Determine the (X, Y) coordinate at the center of the cell enclosing the given text.  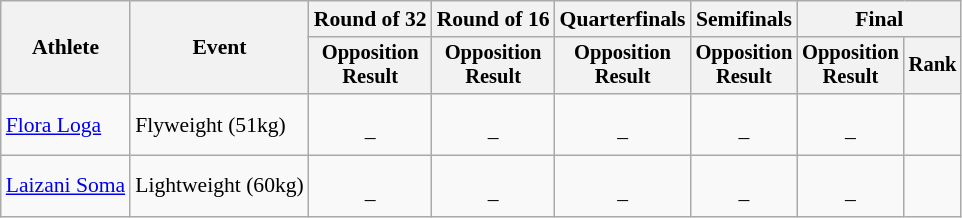
Rank (933, 66)
Athlete (66, 48)
Round of 32 (370, 19)
Round of 16 (494, 19)
Final (879, 19)
Flyweight (51kg) (220, 124)
Event (220, 48)
Laizani Soma (66, 186)
Flora Loga (66, 124)
Quarterfinals (623, 19)
Semifinals (744, 19)
Lightweight (60kg) (220, 186)
